From the cell containing the given text, extract its center point as [X, Y] coordinate. 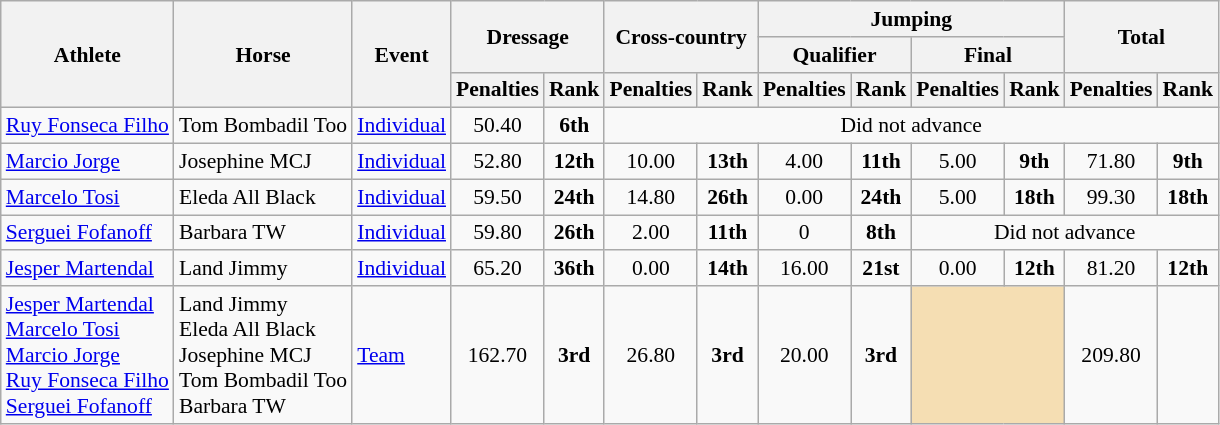
Dressage [528, 36]
Serguei Fofanoff [88, 233]
Marcio Jorge [88, 162]
65.20 [498, 269]
13th [728, 162]
Ruy Fonseca Filho [88, 126]
Event [402, 54]
209.80 [1112, 355]
Marcelo Tosi [88, 197]
50.40 [498, 126]
4.00 [804, 162]
Land Jimmy [263, 269]
20.00 [804, 355]
Jumping [912, 19]
14.80 [650, 197]
6th [574, 126]
Jesper Martendal [88, 269]
26.80 [650, 355]
162.70 [498, 355]
99.30 [1112, 197]
Eleda All Black [263, 197]
14th [728, 269]
Total [1142, 36]
Team [402, 355]
Final [988, 55]
21st [882, 269]
Qualifier [834, 55]
Josephine MCJ [263, 162]
0 [804, 233]
10.00 [650, 162]
59.80 [498, 233]
71.80 [1112, 162]
Barbara TW [263, 233]
Athlete [88, 54]
Land JimmyEleda All BlackJosephine MCJTom Bombadil TooBarbara TW [263, 355]
2.00 [650, 233]
81.20 [1112, 269]
Horse [263, 54]
Tom Bombadil Too [263, 126]
Jesper MartendalMarcelo TosiMarcio JorgeRuy Fonseca FilhoSerguei Fofanoff [88, 355]
8th [882, 233]
52.80 [498, 162]
36th [574, 269]
59.50 [498, 197]
Cross-country [680, 36]
16.00 [804, 269]
